Pinpoint the cell where the given text exists, returning its [X, Y] midpoint coordinate. 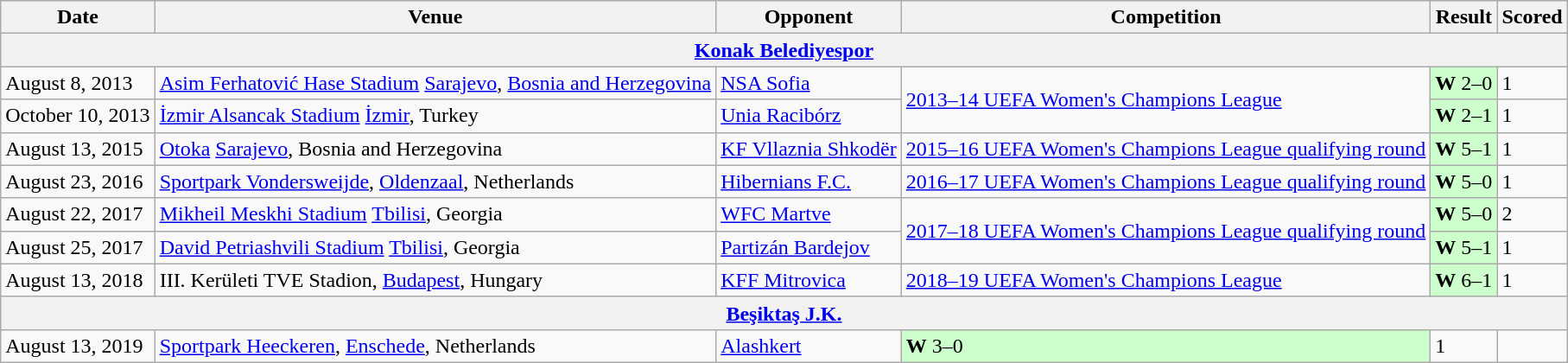
KFF Mitrovica [809, 280]
İzmir Alsancak Stadium İzmir, Turkey [435, 116]
KF Vllaznia Shkodër [809, 149]
August 23, 2016 [78, 181]
Konak Belediyespor [784, 50]
W 3–0 [1166, 346]
Result [1463, 17]
2018–19 UEFA Women's Champions League [1166, 280]
WFC Martve [809, 214]
Competition [1166, 17]
NSA Sofia [809, 83]
Opponent [809, 17]
August 8, 2013 [78, 83]
W 2–1 [1463, 116]
Scored [1533, 17]
Sportpark Heeckeren, Enschede, Netherlands [435, 346]
2 [1533, 214]
2013–14 UEFA Women's Champions League [1166, 99]
August 13, 2018 [78, 280]
Alashkert [809, 346]
August 13, 2019 [78, 346]
Date [78, 17]
October 10, 2013 [78, 116]
David Petriashvili Stadium Tbilisi, Georgia [435, 247]
Beşiktaş J.K. [784, 313]
August 22, 2017 [78, 214]
August 25, 2017 [78, 247]
2017–18 UEFA Women's Champions League qualifying round [1166, 231]
Hibernians F.C. [809, 181]
2016–17 UEFA Women's Champions League qualifying round [1166, 181]
Unia Racibórz [809, 116]
Asim Ferhatović Hase Stadium Sarajevo, Bosnia and Herzegovina [435, 83]
W 6–1 [1463, 280]
W 2–0 [1463, 83]
Venue [435, 17]
Partizán Bardejov [809, 247]
2015–16 UEFA Women's Champions League qualifying round [1166, 149]
August 13, 2015 [78, 149]
Otoka Sarajevo, Bosnia and Herzegovina [435, 149]
Sportpark Vondersweijde, Oldenzaal, Netherlands [435, 181]
Mikheil Meskhi Stadium Tbilisi, Georgia [435, 214]
III. Kerületi TVE Stadion, Budapest, Hungary [435, 280]
